Detect which cell encompasses the target text, then output its [X, Y] center coordinate. 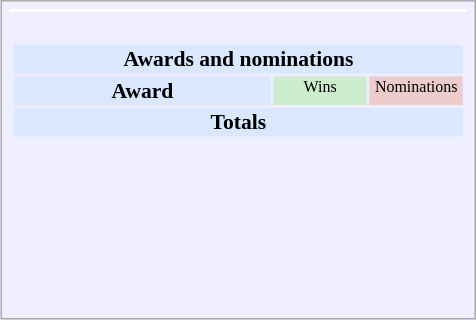
Award [142, 90]
Awards and nominations Award Wins Nominations Totals [239, 157]
Wins [320, 90]
Nominations [416, 90]
Totals [238, 122]
Awards and nominations [238, 59]
